Return (X, Y) of the center of cell containing provided text 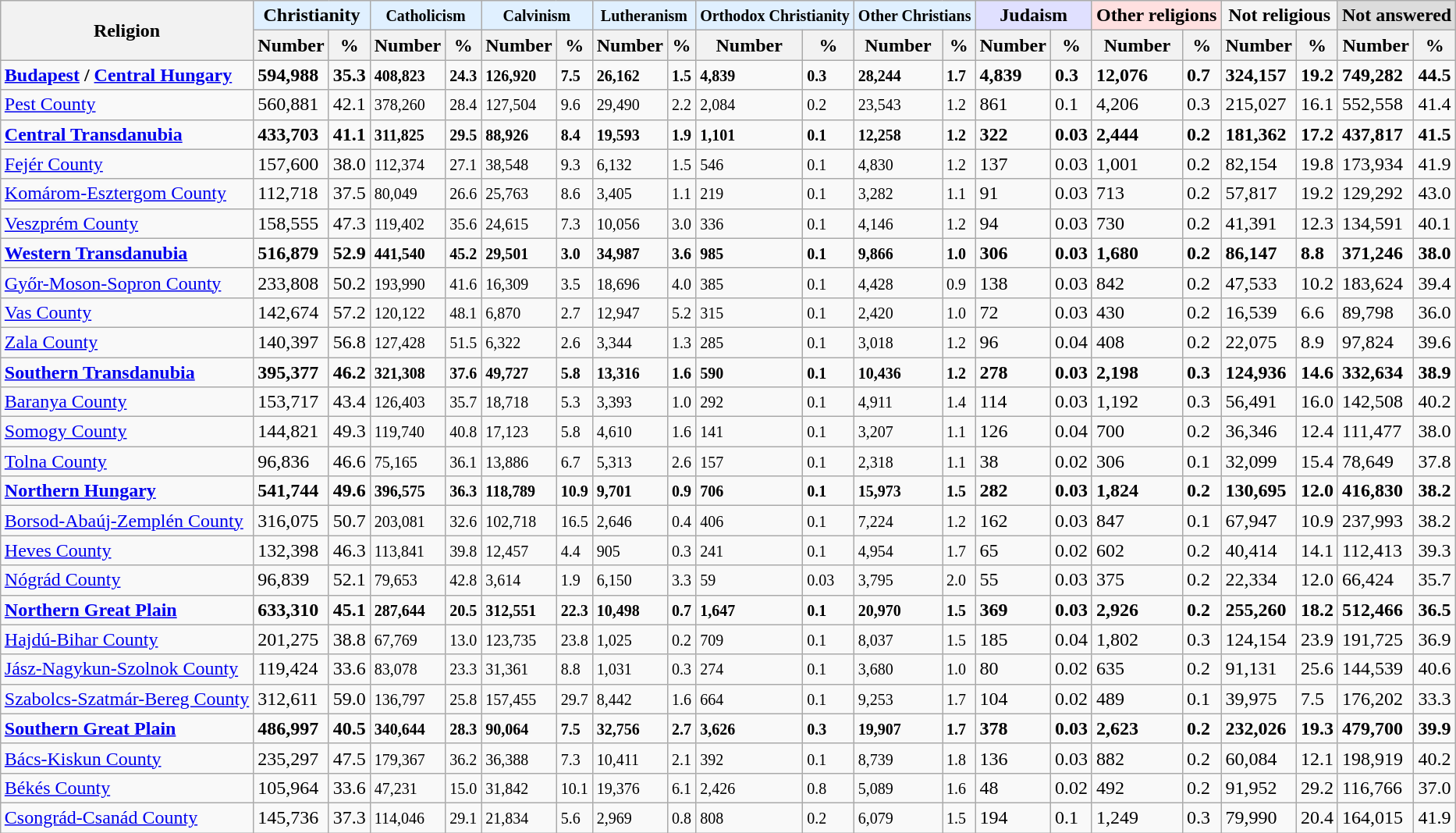
408 (1137, 342)
1,802 (1137, 639)
36,346 (1259, 432)
80 (1013, 669)
201,275 (291, 639)
274 (749, 669)
235,297 (291, 758)
65 (1013, 550)
22.3 (574, 610)
18,718 (519, 402)
173,934 (1376, 164)
5.3 (574, 402)
590 (749, 372)
32,756 (630, 728)
Békés County (126, 788)
237,993 (1376, 521)
42.1 (350, 105)
392 (749, 758)
Bács-Kiskun County (126, 758)
0.4 (682, 521)
Judaism (1033, 16)
8,739 (897, 758)
22,334 (1259, 580)
51.5 (463, 342)
8,037 (897, 639)
35.3 (350, 75)
2,420 (897, 312)
8.6 (574, 194)
312,551 (519, 610)
14.1 (1317, 550)
1,001 (1137, 164)
116,766 (1376, 788)
136 (1013, 758)
Central Transdanubia (126, 134)
57.2 (350, 312)
46.6 (350, 461)
72 (1013, 312)
1,824 (1137, 491)
12,947 (630, 312)
378 (1013, 728)
489 (1137, 699)
20.4 (1317, 817)
45.1 (350, 610)
181,362 (1259, 134)
Budapest / Central Hungary (126, 75)
16.1 (1317, 105)
10.1 (574, 788)
332,634 (1376, 372)
2,084 (749, 105)
105,964 (291, 788)
59 (749, 580)
48.1 (463, 312)
19.3 (1317, 728)
20.5 (463, 610)
130,695 (1259, 491)
3,282 (897, 194)
138 (1013, 283)
2,926 (1137, 610)
104 (1013, 699)
124,154 (1259, 639)
278 (1013, 372)
26.6 (463, 194)
49.6 (350, 491)
512,466 (1376, 610)
47.5 (350, 758)
37.6 (463, 372)
52.9 (350, 253)
89,798 (1376, 312)
12,258 (897, 134)
9.6 (574, 105)
4,206 (1137, 105)
36.9 (1435, 639)
193,990 (407, 283)
39.4 (1435, 283)
145,736 (291, 817)
29.2 (1317, 788)
602 (1137, 550)
437,817 (1376, 134)
56,491 (1259, 402)
13,316 (630, 372)
492 (1137, 788)
3,405 (630, 194)
34,987 (630, 253)
375 (1137, 580)
75,165 (407, 461)
37.0 (1435, 788)
Somogy County (126, 432)
4.4 (574, 550)
31,361 (519, 669)
19,907 (897, 728)
Southern Great Plain (126, 728)
709 (749, 639)
96,836 (291, 461)
111,477 (1376, 432)
36.5 (1435, 610)
38.9 (1435, 372)
Christianity (312, 16)
Northern Hungary (126, 491)
48 (1013, 788)
26,162 (630, 75)
24.3 (463, 75)
23.3 (463, 669)
114,046 (407, 817)
6.7 (574, 461)
340,644 (407, 728)
91,952 (1259, 788)
Other religions (1156, 16)
112,374 (407, 164)
46.3 (350, 550)
144,821 (291, 432)
66,424 (1376, 580)
132,398 (291, 550)
9.3 (574, 164)
215,027 (1259, 105)
38.8 (350, 639)
13,886 (519, 461)
15.4 (1317, 461)
29.1 (463, 817)
96 (1013, 342)
21,834 (519, 817)
Religion (126, 30)
157,600 (291, 164)
22,075 (1259, 342)
408,823 (407, 75)
479,700 (1376, 728)
2,969 (630, 817)
20,970 (897, 610)
Not religious (1280, 16)
6,322 (519, 342)
4,610 (630, 432)
28.4 (463, 105)
37.8 (1435, 461)
2,318 (897, 461)
19,593 (630, 134)
39.9 (1435, 728)
79,653 (407, 580)
49,727 (519, 372)
36.1 (463, 461)
27.1 (463, 164)
49.3 (350, 432)
3,018 (897, 342)
36.0 (1435, 312)
713 (1137, 194)
Not answered (1397, 16)
433,703 (291, 134)
36.2 (463, 758)
315 (749, 312)
10.2 (1317, 283)
1,031 (630, 669)
32.6 (463, 521)
55 (1013, 580)
41.4 (1435, 105)
28,244 (897, 75)
233,808 (291, 283)
13.0 (463, 639)
1,192 (1137, 402)
183,624 (1376, 283)
127,428 (407, 342)
9,866 (897, 253)
3.6 (682, 253)
12.4 (1317, 432)
6,132 (630, 164)
126,920 (519, 75)
Komárom-Esztergom County (126, 194)
842 (1137, 283)
1,101 (749, 134)
47,231 (407, 788)
2,444 (1137, 134)
119,402 (407, 223)
194 (1013, 817)
406 (749, 521)
Jász-Nagykun-Szolnok County (126, 669)
113,841 (407, 550)
560,881 (291, 105)
41.5 (1435, 134)
19.8 (1317, 164)
82,154 (1259, 164)
42.8 (463, 580)
322 (1013, 134)
112,413 (1376, 550)
157 (749, 461)
41,391 (1259, 223)
Zala County (126, 342)
12,076 (1137, 75)
Hajdú-Bihar County (126, 639)
14.6 (1317, 372)
29,501 (519, 253)
88,926 (519, 134)
321,308 (407, 372)
43.0 (1435, 194)
33.3 (1435, 699)
142,508 (1376, 402)
23,543 (897, 105)
Pest County (126, 105)
219 (749, 194)
12,457 (519, 550)
Borsod-Abaúj-Zemplén County (126, 521)
2,426 (749, 788)
16,539 (1259, 312)
102,718 (519, 521)
119,424 (291, 669)
162 (1013, 521)
635 (1137, 669)
17.2 (1317, 134)
164,015 (1376, 817)
142,674 (291, 312)
730 (1137, 223)
29,490 (630, 105)
10,411 (630, 758)
90,064 (519, 728)
40.5 (350, 728)
541,744 (291, 491)
2.0 (959, 580)
114 (1013, 402)
Western Transdanubia (126, 253)
416,830 (1376, 491)
79,990 (1259, 817)
16.0 (1317, 402)
371,246 (1376, 253)
552,558 (1376, 105)
292 (749, 402)
4,428 (897, 283)
287,644 (407, 610)
Veszprém County (126, 223)
594,988 (291, 75)
3,680 (897, 669)
2,646 (630, 521)
10,498 (630, 610)
2.2 (682, 105)
Nógrád County (126, 580)
8.9 (1317, 342)
198,919 (1376, 758)
1.4 (959, 402)
6.1 (682, 788)
4.0 (682, 283)
441,540 (407, 253)
Baranya County (126, 402)
385 (749, 283)
285 (749, 342)
91 (1013, 194)
41.1 (350, 134)
119,740 (407, 432)
38 (1013, 461)
3,393 (630, 402)
808 (749, 817)
Győr-Moson-Sopron County (126, 283)
8.4 (574, 134)
144,539 (1376, 669)
67,769 (407, 639)
5,313 (630, 461)
46.2 (350, 372)
29.5 (463, 134)
10,436 (897, 372)
241 (749, 550)
9,253 (897, 699)
40,414 (1259, 550)
5.2 (682, 312)
40.6 (1435, 669)
67,947 (1259, 521)
516,879 (291, 253)
3,795 (897, 580)
Northern Great Plain (126, 610)
Fejér County (126, 164)
Orthodox Christianity (776, 16)
3.3 (682, 580)
706 (749, 491)
Heves County (126, 550)
6,870 (519, 312)
7,224 (897, 521)
29.7 (574, 699)
905 (630, 550)
94 (1013, 223)
700 (1137, 432)
36.3 (463, 491)
3,614 (519, 580)
36,388 (519, 758)
312,611 (291, 699)
50.7 (350, 521)
203,081 (407, 521)
2,198 (1137, 372)
96,839 (291, 580)
Vas County (126, 312)
153,717 (291, 402)
18,696 (630, 283)
86,147 (1259, 253)
134,591 (1376, 223)
5,089 (897, 788)
8,442 (630, 699)
316,075 (291, 521)
6,150 (630, 580)
378,260 (407, 105)
191,725 (1376, 639)
2,623 (1137, 728)
486,997 (291, 728)
17,123 (519, 432)
Szabolcs-Szatmár-Bereg County (126, 699)
633,310 (291, 610)
1,647 (749, 610)
112,718 (291, 194)
10,056 (630, 223)
126 (1013, 432)
847 (1137, 521)
882 (1137, 758)
Catholicism (425, 16)
369 (1013, 610)
179,367 (407, 758)
39.6 (1435, 342)
4,146 (897, 223)
15,973 (897, 491)
127,504 (519, 105)
23.8 (574, 639)
140,397 (291, 342)
396,575 (407, 491)
664 (749, 699)
Csongrád-Csanád County (126, 817)
16,309 (519, 283)
50.2 (350, 283)
1,025 (630, 639)
25.8 (463, 699)
57,817 (1259, 194)
41.6 (463, 283)
25,763 (519, 194)
985 (749, 253)
40.8 (463, 432)
1,249 (1137, 817)
232,026 (1259, 728)
Lutheranism (644, 16)
44.5 (1435, 75)
56.8 (350, 342)
1.3 (682, 342)
15.0 (463, 788)
39.8 (463, 550)
12.3 (1317, 223)
23.9 (1317, 639)
176,202 (1376, 699)
52.1 (350, 580)
158,555 (291, 223)
324,157 (1259, 75)
32,099 (1259, 461)
141 (749, 432)
38,548 (519, 164)
126,403 (407, 402)
80,049 (407, 194)
12.1 (1317, 758)
4,954 (897, 550)
3,344 (630, 342)
83,078 (407, 669)
39,975 (1259, 699)
28.3 (463, 728)
120,122 (407, 312)
59.0 (350, 699)
35.6 (463, 223)
118,789 (519, 491)
24,615 (519, 223)
3,207 (897, 432)
31,842 (519, 788)
185 (1013, 639)
97,824 (1376, 342)
157,455 (519, 699)
6,079 (897, 817)
861 (1013, 105)
311,825 (407, 134)
2.1 (682, 758)
40.1 (1435, 223)
749,282 (1376, 75)
430 (1137, 312)
4,911 (897, 402)
Tolna County (126, 461)
124,936 (1259, 372)
137 (1013, 164)
25.6 (1317, 669)
60,084 (1259, 758)
136,797 (407, 699)
3.5 (574, 283)
37.3 (350, 817)
546 (749, 164)
91,131 (1259, 669)
19,376 (630, 788)
18.2 (1317, 610)
37.5 (350, 194)
39.3 (1435, 550)
282 (1013, 491)
Southern Transdanubia (126, 372)
336 (749, 223)
4,830 (897, 164)
255,260 (1259, 610)
129,292 (1376, 194)
395,377 (291, 372)
123,735 (519, 639)
43.4 (350, 402)
47.3 (350, 223)
1.8 (959, 758)
5.6 (574, 817)
Calvinism (537, 16)
1,680 (1137, 253)
45.2 (463, 253)
16.5 (574, 521)
9,701 (630, 491)
Other Christians (914, 16)
78,649 (1376, 461)
47,533 (1259, 283)
6.6 (1317, 312)
3,626 (749, 728)
